From the cell containing the given text, extract its center point as [X, Y] coordinate. 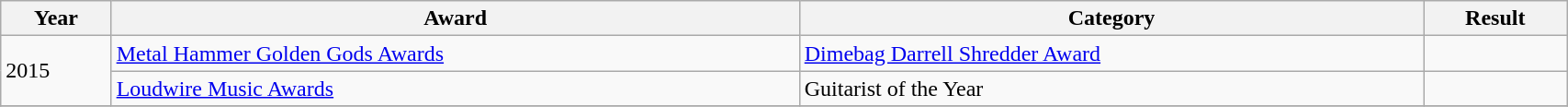
Dimebag Darrell Shredder Award [1111, 53]
Award [456, 18]
Year [56, 18]
Metal Hammer Golden Gods Awards [456, 53]
Result [1495, 18]
2015 [56, 71]
Loudwire Music Awards [456, 89]
Category [1111, 18]
Guitarist of the Year [1111, 89]
